Return (X, Y) of the center of cell containing provided text 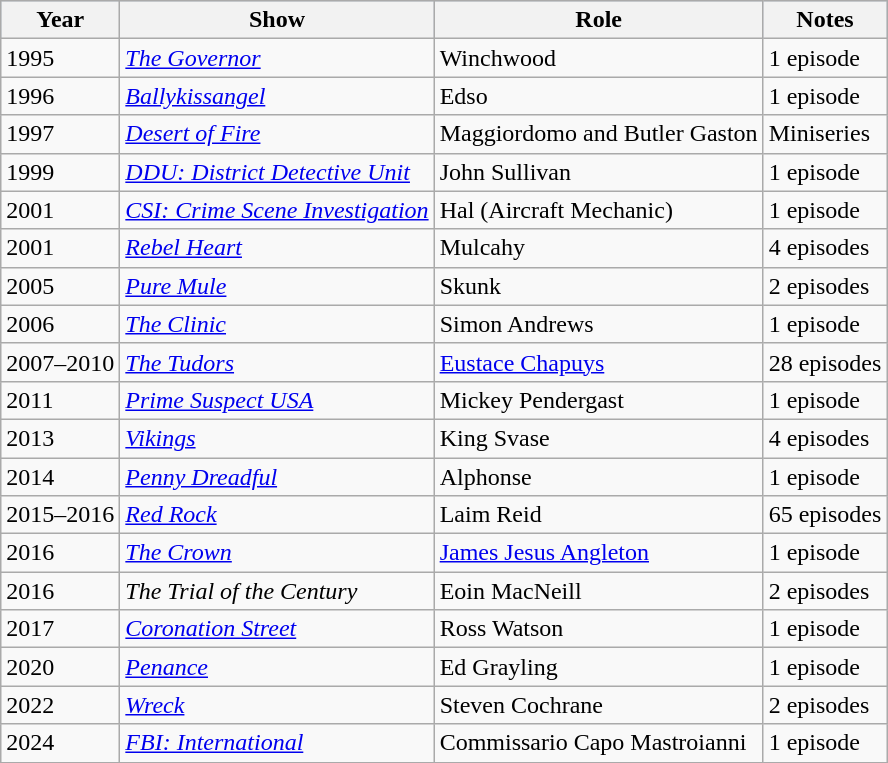
John Sullivan (598, 172)
Commissario Capo Mastroianni (598, 743)
Coronation Street (277, 629)
Red Rock (277, 515)
Ballykissangel (277, 96)
Maggiordomo and Butler Gaston (598, 134)
1996 (60, 96)
Alphonse (598, 477)
Eustace Chapuys (598, 362)
2022 (60, 705)
Show (277, 20)
CSI: Crime Scene Investigation (277, 210)
Mulcahy (598, 248)
1997 (60, 134)
James Jesus Angleton (598, 553)
Notes (825, 20)
2024 (60, 743)
Ross Watson (598, 629)
2015–2016 (60, 515)
King Svase (598, 438)
FBI: International (277, 743)
65 episodes (825, 515)
Eoin MacNeill (598, 591)
Penance (277, 667)
Miniseries (825, 134)
Edso (598, 96)
DDU: District Detective Unit (277, 172)
Prime Suspect USA (277, 400)
Year (60, 20)
Simon Andrews (598, 324)
Vikings (277, 438)
Role (598, 20)
1995 (60, 58)
2017 (60, 629)
Ed Grayling (598, 667)
Rebel Heart (277, 248)
Steven Cochrane (598, 705)
Laim Reid (598, 515)
Mickey Pendergast (598, 400)
Wreck (277, 705)
Winchwood (598, 58)
28 episodes (825, 362)
Desert of Fire (277, 134)
Pure Mule (277, 286)
2006 (60, 324)
2007–2010 (60, 362)
2013 (60, 438)
Skunk (598, 286)
2020 (60, 667)
2011 (60, 400)
1999 (60, 172)
Hal (Aircraft Mechanic) (598, 210)
Penny Dreadful (277, 477)
2005 (60, 286)
2014 (60, 477)
The Clinic (277, 324)
The Trial of the Century (277, 591)
The Crown (277, 553)
The Tudors (277, 362)
The Governor (277, 58)
